Detect which cell encompasses the target text, then output its [X, Y] center coordinate. 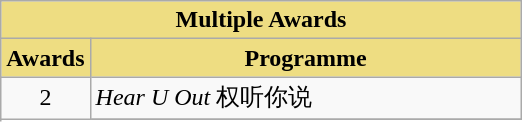
Programme [306, 58]
2 [46, 98]
Hear U Out 权听你说 [306, 98]
Multiple Awards [261, 20]
Awards [46, 58]
